Return (X, Y) of the center of cell containing provided text 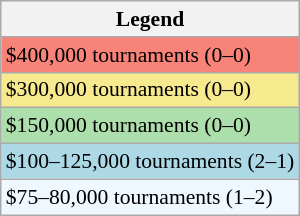
$100–125,000 tournaments (2–1) (150, 162)
$75–80,000 tournaments (1–2) (150, 197)
$150,000 tournaments (0–0) (150, 126)
$300,000 tournaments (0–0) (150, 90)
Legend (150, 19)
$400,000 tournaments (0–0) (150, 55)
